Scan for the cell matching the given text and deliver its (x, y) coordinate at center. 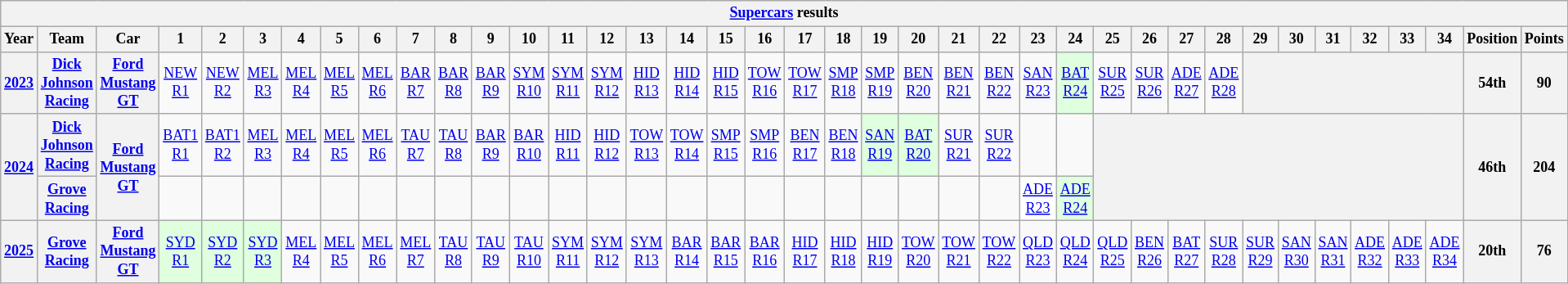
23 (1038, 39)
76 (1543, 251)
TOWR21 (958, 251)
ADER34 (1445, 251)
TOWR17 (804, 83)
SURR22 (999, 145)
4 (301, 39)
SANR30 (1297, 251)
ADER33 (1407, 251)
HIDR14 (687, 83)
BARR14 (687, 251)
21 (958, 39)
BAT1R2 (223, 145)
ADER23 (1038, 198)
Points (1543, 39)
QLDR25 (1113, 251)
TAUR7 (415, 145)
SURR29 (1261, 251)
7 (415, 39)
90 (1543, 83)
31 (1333, 39)
17 (804, 39)
SYDR2 (223, 251)
ADER27 (1186, 83)
BENR21 (958, 83)
33 (1407, 39)
HIDR12 (607, 145)
BATR27 (1186, 251)
SANR19 (880, 145)
NEWR2 (223, 83)
14 (687, 39)
SURR25 (1113, 83)
28 (1224, 39)
SURR26 (1149, 83)
ADER32 (1370, 251)
ADER28 (1224, 83)
Car (128, 39)
20 (919, 39)
BARR15 (726, 251)
BATR20 (919, 145)
46th (1493, 167)
6 (378, 39)
SMPR15 (726, 145)
13 (646, 39)
SMPR19 (880, 83)
BARR10 (529, 145)
BENR17 (804, 145)
HIDR18 (844, 251)
BENR20 (919, 83)
Position (1493, 39)
24 (1075, 39)
32 (1370, 39)
TOWR22 (999, 251)
25 (1113, 39)
29 (1261, 39)
5 (340, 39)
TAUR10 (529, 251)
BENR22 (999, 83)
HIDR17 (804, 251)
QLDR23 (1038, 251)
11 (568, 39)
SURR28 (1224, 251)
54th (1493, 83)
2024 (20, 167)
BENR26 (1149, 251)
HIDR19 (880, 251)
BARR8 (454, 83)
SURR21 (958, 145)
Year (20, 39)
27 (1186, 39)
22 (999, 39)
34 (1445, 39)
3 (263, 39)
BARR16 (764, 251)
26 (1149, 39)
Team (67, 39)
8 (454, 39)
Supercars results (784, 13)
TOWR20 (919, 251)
TOWR16 (764, 83)
MELR7 (415, 251)
19 (880, 39)
SANR31 (1333, 251)
18 (844, 39)
SMPR16 (764, 145)
10 (529, 39)
BAT1R1 (181, 145)
2023 (20, 83)
16 (764, 39)
TOWR13 (646, 145)
TOWR14 (687, 145)
SYDR3 (263, 251)
NEWR1 (181, 83)
HIDR13 (646, 83)
BARR7 (415, 83)
2 (223, 39)
12 (607, 39)
QLDR24 (1075, 251)
BATR24 (1075, 83)
2025 (20, 251)
HIDR15 (726, 83)
SYMR13 (646, 251)
SMPR18 (844, 83)
BENR18 (844, 145)
SYMR10 (529, 83)
204 (1543, 167)
30 (1297, 39)
20th (1493, 251)
TAUR9 (491, 251)
ADER24 (1075, 198)
15 (726, 39)
9 (491, 39)
HIDR11 (568, 145)
1 (181, 39)
SANR23 (1038, 83)
SYDR1 (181, 251)
